Provide the [x, y] coordinate of the cell's center where the given text is located.  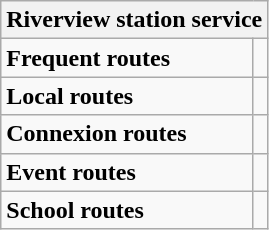
Riverview station service [134, 20]
School routes [127, 210]
Event routes [127, 172]
Connexion routes [127, 134]
Frequent routes [127, 58]
Local routes [127, 96]
